Find where the given text appears and provide that cell's center as (x, y) coordinate. 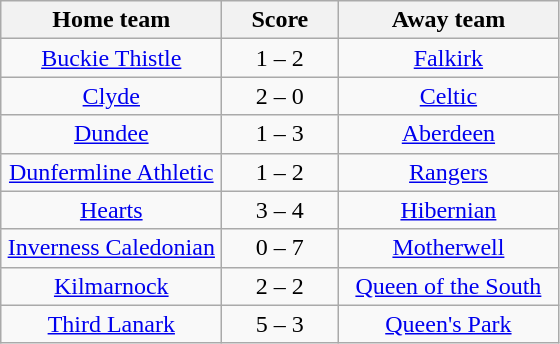
Away team (448, 20)
Rangers (448, 172)
Falkirk (448, 58)
Queen's Park (448, 324)
Queen of the South (448, 286)
1 – 3 (280, 134)
Clyde (112, 96)
2 – 0 (280, 96)
3 – 4 (280, 210)
Home team (112, 20)
Third Lanark (112, 324)
2 – 2 (280, 286)
Buckie Thistle (112, 58)
Aberdeen (448, 134)
Celtic (448, 96)
Score (280, 20)
Dundee (112, 134)
Motherwell (448, 248)
Dunfermline Athletic (112, 172)
5 – 3 (280, 324)
Hearts (112, 210)
Kilmarnock (112, 286)
0 – 7 (280, 248)
Hibernian (448, 210)
Inverness Caledonian (112, 248)
